Find where the given text appears and provide that cell's center as [x, y] coordinate. 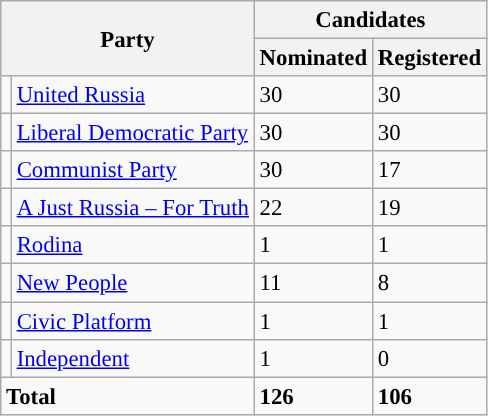
19 [429, 208]
11 [313, 283]
Independent [132, 358]
Total [128, 396]
126 [313, 396]
Party [128, 38]
Registered [429, 58]
Candidates [370, 20]
Civic Platform [132, 321]
New People [132, 283]
Liberal Democratic Party [132, 133]
8 [429, 283]
17 [429, 170]
106 [429, 396]
0 [429, 358]
Nominated [313, 58]
Rodina [132, 245]
22 [313, 208]
A Just Russia – For Truth [132, 208]
United Russia [132, 95]
Communist Party [132, 170]
